Capture the cell that displays the provided text and extract its (x, y) central coordinate. 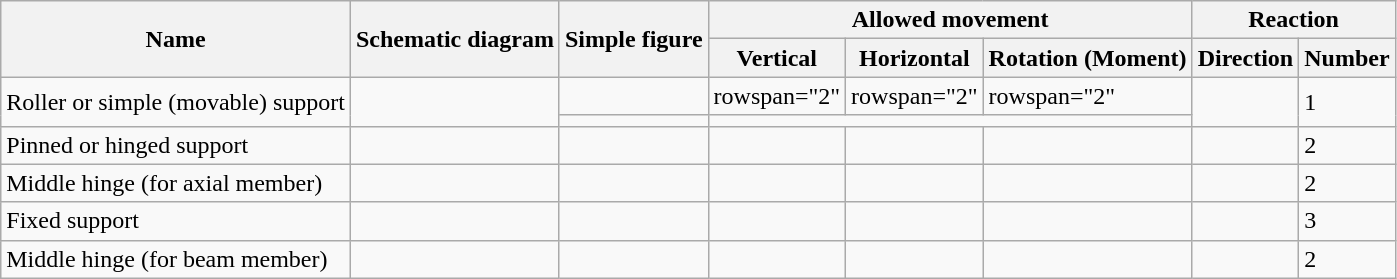
Simple figure (634, 39)
1 (1347, 102)
Number (1347, 58)
Name (176, 39)
Horizontal (915, 58)
Reaction (1294, 20)
3 (1347, 221)
Middle hinge (for beam member) (176, 259)
Direction (1246, 58)
Middle hinge (for axial member) (176, 183)
Pinned or hinged support (176, 145)
Rotation (Moment) (1088, 58)
Fixed support (176, 221)
Vertical (777, 58)
Allowed movement (950, 20)
Schematic diagram (454, 39)
Roller or simple (movable) support (176, 102)
